Determine the [x, y] coordinate at the center of the cell enclosing the given text.  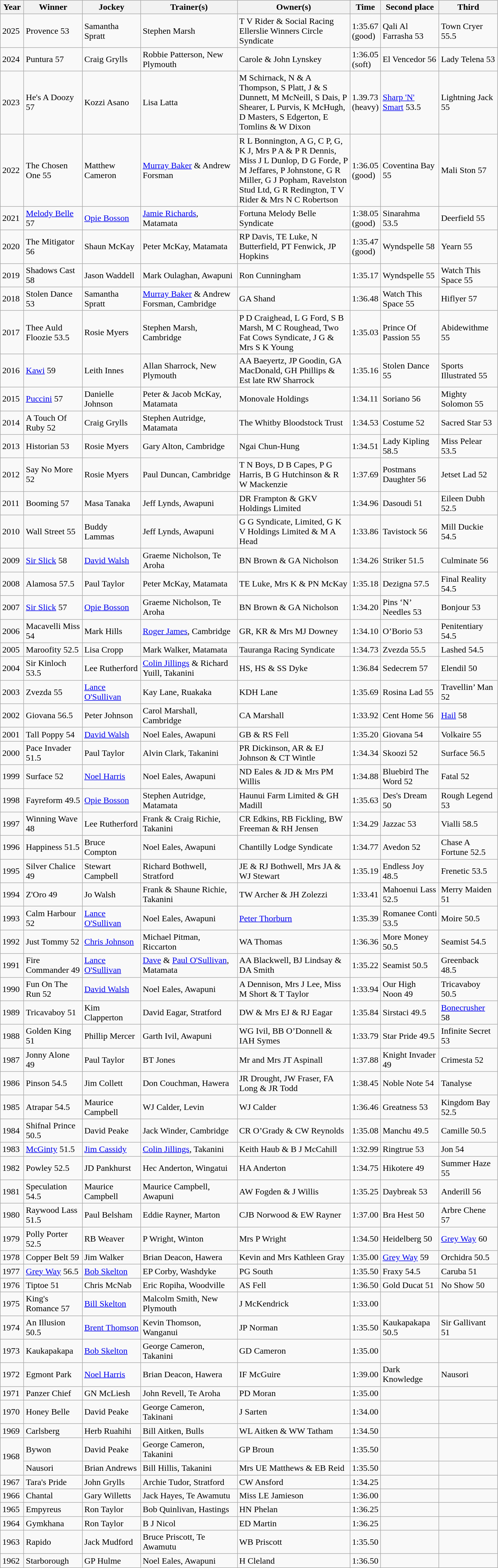
CW Ansford [294, 1482]
Skoozi 52 [410, 753]
Leith Innes [112, 370]
1:34.77 [365, 847]
1:37.00 [365, 1215]
Eddie Rayner, Marton [189, 1215]
1:36.84 [365, 668]
CR Edkins, RB Fickling, BW Freeman & RH Jensen [294, 824]
Kevin and Mrs Kathleen Gray [294, 1258]
Garth Ivil, Awapuni [189, 1036]
1:38.05 (good) [365, 218]
1:34.20 [365, 607]
Murray Baker & Andrew Forsman, Cambridge [189, 299]
1:34.00 [365, 1412]
Zvezda 55.5 [410, 650]
Wyndspelle 58 [410, 247]
Phillip Mercer [112, 1036]
Culminate 56 [468, 560]
Bruce Priscott, Te Awamutu [189, 1542]
Macavelli Miss 54 [53, 631]
Mrs UE Matthews & EB Reid [294, 1468]
Kim Clapperton [112, 1013]
Tiptoe 51 [53, 1285]
Fortuna Melody Belle Syndicate [294, 218]
Bill Hillis, Takanini [189, 1468]
GA Shand [294, 299]
Peter Thorburn [294, 918]
2001 [12, 734]
Giovana 54 [410, 734]
McGinty 51.5 [53, 1149]
2005 [12, 650]
1:35.19 [365, 871]
Miss LE Jamieson [294, 1496]
Sports Illustrated 55 [468, 370]
2000 [12, 753]
Robbie Patterson, New Plymouth [189, 59]
DW & Mrs EJ & RJ Eagar [294, 1013]
Kaukapakapa [53, 1351]
JE & RJ Bothwell, Mrs JA & WJ Stewart [294, 871]
TE Luke, Mrs K & PN McKay [294, 584]
1:36.00 [365, 1496]
Pinson 54.5 [53, 1083]
Powley 52.5 [53, 1168]
T V Rider & Social Racing Ellerslie Winners Circle Syndicate [294, 31]
2025 [12, 31]
Pace Invader 51.5 [53, 753]
Copper Belt 59 [53, 1258]
1:39.00 [365, 1375]
1:34.75 [365, 1168]
2017 [12, 332]
2006 [12, 631]
1:33.79 [365, 1036]
EP Corby, Washdyke [189, 1271]
Eric Ropiha, Woodville [189, 1285]
Jim Collett [112, 1083]
ND Eales & JD & Mrs PM Willis [294, 776]
Kawi 59 [53, 370]
1985 [12, 1107]
Paul Duncan, Cambridge [189, 475]
Moire 50.5 [468, 918]
Seamist 54.5 [468, 942]
Colin Jillings, Takanini [189, 1149]
1992 [12, 942]
Kingdom Bay 52.5 [468, 1107]
1977 [12, 1271]
WJ Calder, Levin [189, 1107]
Raywood Lass 51.5 [53, 1215]
Richard Bothwell, Stratford [189, 871]
Provence 53 [53, 31]
Mighty Solomon 55 [468, 399]
Kay Lane, Ruakaka [189, 692]
Sir Kinloch 53.5 [53, 668]
Town Cryer 55.5 [468, 31]
1995 [12, 871]
1:35.69 [365, 692]
Thee Auld Floozie 53.5 [53, 332]
1967 [12, 1482]
BT Jones [189, 1060]
Jo Walsh [112, 894]
Sharp 'N' Smart 53.5 [410, 102]
Bob Quinlivan, Hastings [189, 1510]
HA Anderton [294, 1168]
Mrs P Wright [294, 1239]
Penitentiary 54.5 [468, 631]
Maurice Campbell, Awapuni [189, 1192]
AW Fogden & J Willis [294, 1192]
Stephen Marsh [189, 31]
Jack Winder, Cambridge [189, 1130]
Fraxy 54.5 [410, 1271]
Deerfield 55 [468, 218]
Rough Legend 53 [468, 800]
Bruce Compton [112, 847]
Time [365, 7]
Speculation 54.5 [53, 1192]
Greenback 48.5 [468, 966]
Greatness 53 [410, 1107]
Giovana 56.5 [53, 715]
Egmont Park [53, 1375]
Haunui Farm Limited & GH Madill [294, 800]
Bra Hest 50 [410, 1215]
Infinite Secret 53 [468, 1036]
Soriano 56 [410, 399]
Bill Aitken, Bulls [189, 1431]
Yearn 55 [468, 247]
Wall Street 55 [53, 532]
Hiflyer 57 [468, 299]
1986 [12, 1083]
Surface 56.5 [468, 753]
Carole & John Lynskey [294, 59]
1:33.94 [365, 989]
Happiness 51.5 [53, 847]
Eileen Dubh 52.5 [468, 503]
M Schirnack, N & A Thompson, S Platt, J & S Dunnett, M McNeill, S Dais, P Shearer, L Purvis, K McHugh, D Masters, S Edgerton, E Tomlins & W Dixon [294, 102]
Buddy Lammas [112, 532]
Murray Baker & Andrew Forsman [189, 170]
1:34.11 [365, 399]
Postmans Daughter 56 [410, 475]
1:33.92 [365, 715]
Masa Tanaka [112, 503]
He's A Doozy 57 [53, 102]
1:35.20 [365, 734]
Rosina Lad 55 [410, 692]
Manchu 49.5 [410, 1130]
Our High Noon 49 [410, 989]
Bywon [53, 1449]
Mark Hills [112, 631]
A Dennison, Mrs J Lee, Miss M Short & T Taylor [294, 989]
1972 [12, 1375]
1:36.46 [365, 1107]
Romanee Conti 53.5 [410, 918]
WL Aitken & WW Tatham [294, 1431]
Calm Harbour 52 [53, 918]
IF McGuire [294, 1375]
Frenetic 53.5 [468, 871]
Chris McNab [112, 1285]
Hail 58 [468, 715]
Lady Telena 53 [468, 59]
Tauranga Racing Syndicate [294, 650]
1:34.88 [365, 776]
1:36.48 [365, 299]
Dark Knowledge [410, 1375]
1.39.73 (heavy) [365, 102]
Sinarahma 53.5 [410, 218]
Shadows Cast 58 [53, 275]
Puntura 57 [53, 59]
GD Cameron [294, 1351]
George Cameron, Takinani [189, 1412]
Jim Cassidy [112, 1149]
Star Pride 49.5 [410, 1036]
Owner(s) [294, 7]
Dasoudi 51 [410, 503]
2020 [12, 247]
Year [12, 7]
1:37.88 [365, 1060]
Peter Johnson [112, 715]
ED Martin [294, 1523]
1966 [12, 1496]
HS, HS & SS Dyke [294, 668]
1:32.99 [365, 1149]
2016 [12, 370]
1:35.84 [365, 1013]
Carol Marshall, Cambridge [189, 715]
Polly Porter 52.5 [53, 1239]
WJ Calder [294, 1107]
1:38.45 [365, 1083]
1:33.00 [365, 1304]
Des's Dream 50 [410, 800]
1:37.69 [365, 475]
Matthew Cameron [112, 170]
Tara's Pride [53, 1482]
1963 [12, 1542]
1987 [12, 1060]
1:35.17 [365, 275]
Say No More 52 [53, 475]
Maroofity 52.5 [53, 650]
Striker 51.5 [410, 560]
1:33.41 [365, 894]
AA Baeyertz, JP Goodin, GA MacDonald, GH Phillips & Est late RW Sharrock [294, 370]
Frank & Craig Richie, Takanini [189, 824]
Colin Jillings & Richard Yuill, Takanini [189, 668]
Trainer(s) [189, 7]
Sirstaci 49.5 [410, 1013]
1996 [12, 847]
WA Thomas [294, 942]
Z'Oro 49 [53, 894]
WB Priscott [294, 1542]
P Wright, Winton [189, 1239]
1:35.39 [365, 918]
Volkaire 55 [468, 734]
Summer Haze 55 [468, 1168]
An Illusion 50.5 [53, 1328]
Keith Haub & B J McCahill [294, 1149]
Jetset Lad 52 [468, 475]
Melody Belle 57 [53, 218]
Winner [53, 7]
Mahoenui Lass 52.5 [410, 894]
Ngai Chun-Hung [294, 446]
Miss Pelear 53.5 [468, 446]
Surface 52 [53, 776]
Tricavaboy 51 [53, 1013]
Michael Pitman, Riccarton [189, 942]
DR Frampton & GKV Holdings Limited [294, 503]
1:33.86 [365, 532]
Rapido [53, 1542]
2023 [12, 102]
1:34.51 [365, 446]
1:35.16 [365, 370]
Jonny Alone 49 [53, 1060]
GP Broun [294, 1449]
Allan Sharrock, New Plymouth [189, 370]
Noble Note 54 [410, 1083]
Kozzi Asano [112, 102]
Lisa Latta [189, 102]
2009 [12, 560]
1:36.05 (good) [365, 170]
Fire Commander 49 [53, 966]
Bonecrusher 58 [468, 1013]
1:35.22 [365, 966]
Danielle Johnson [112, 399]
KDH Lane [294, 692]
Gold Ducat 51 [410, 1285]
Tall Poppy 54 [53, 734]
Fun On The Run 52 [53, 989]
1971 [12, 1393]
Lisa Cropp [112, 650]
Anderill 56 [468, 1192]
Hec Anderton, Wingatui [189, 1168]
1994 [12, 894]
1983 [12, 1149]
The Whitby Bloodstock Trust [294, 422]
1:35.67 (good) [365, 31]
1970 [12, 1412]
Caruba 51 [468, 1271]
Mark Oulaghan, Awapuni [189, 275]
1:35.25 [365, 1192]
1982 [12, 1168]
1:34.10 [365, 631]
2011 [12, 503]
Lashed 54.5 [468, 650]
Seamist 50.5 [410, 966]
Final Reality 54.5 [468, 584]
AS Fell [294, 1285]
RP Davis, TE Luke, N Butterfield, PT Fenwick, JP Hopkins [294, 247]
1:34.25 [365, 1482]
Paul Belsham [112, 1215]
B J Nicol [189, 1523]
1979 [12, 1239]
JP Norman [294, 1328]
Bill Skelton [112, 1304]
Travellin’ Man 52 [468, 692]
Second place [410, 7]
1:34.34 [365, 753]
1993 [12, 918]
Jim Walker [112, 1258]
1991 [12, 966]
1962 [12, 1561]
GP Hulme [112, 1561]
RB Weaver [112, 1239]
Gymkhana [53, 1523]
PR Dickinson, AR & EJ Johnson & CT Wintle [294, 753]
2024 [12, 59]
T N Boys, D B Capes, P G Harris, B G Hutchinson & R W Mackenzie [294, 475]
GN McLiesh [112, 1393]
Sir Gallivant 51 [468, 1328]
Ringtrue 53 [410, 1149]
Jamie Richards, Matamata [189, 218]
2010 [12, 532]
Grey Way 60 [468, 1239]
H Cleland [294, 1561]
Hikotere 49 [410, 1168]
Wyndspelle 55 [410, 275]
JD Pankhurst [112, 1168]
Prince Of Passion 55 [410, 332]
Vialli 58.5 [468, 824]
Elendil 50 [468, 668]
Empyreus [53, 1510]
The Mitigator 56 [53, 247]
Just Tommy 52 [53, 942]
Cent Home 56 [410, 715]
1974 [12, 1328]
1:35.47 (good) [365, 247]
1990 [12, 989]
Alvin Clark, Takanini [189, 753]
Fayreform 49.5 [53, 800]
CR O’Grady & CW Reynolds [294, 1130]
1:34.73 [365, 650]
2004 [12, 668]
1978 [12, 1258]
1:36.05 (soft) [365, 59]
2014 [12, 422]
Jack Hayes, Te Awamutu [189, 1496]
2012 [12, 475]
2018 [12, 299]
Panzer Chief [53, 1393]
Grey Way 56.5 [53, 1271]
Zvezda 55 [53, 692]
David Eagar, Stratford [189, 1013]
Monovale Holdings [294, 399]
Historian 53 [53, 446]
PD Moran [294, 1393]
Puccini 57 [53, 399]
1998 [12, 800]
Herb Ruahihi [112, 1431]
A Touch Of Ruby 52 [53, 422]
JR Drought, JW Fraser, FA Long & JR Todd [294, 1083]
2003 [12, 692]
1964 [12, 1523]
1:35.18 [365, 584]
Shifnal Prince 50.5 [53, 1130]
Arbre Chene 57 [468, 1215]
Qali Al Farrasha 53 [410, 31]
1981 [12, 1192]
Brian Andrews [112, 1468]
Stephen Marsh, Cambridge [189, 332]
Gary Alton, Cambridge [189, 446]
Crimesta 52 [468, 1060]
Heidelberg 50 [410, 1239]
John Revell, Te Aroha [189, 1393]
P D Craighead, L G Ford, S B Marsh, M C Roughead, Two Fat Cows Syndicate, J G & Mrs S K Young [294, 332]
Jockey [112, 7]
Silver Chalice 49 [53, 871]
CJB Norwood & EW Rayner [294, 1215]
2013 [12, 446]
TW Archer & JH Zolezzi [294, 894]
Costume 52 [410, 422]
1989 [12, 1013]
Atrapar 54.5 [53, 1107]
Brent Thomson [112, 1328]
Abidewithme 55 [468, 332]
2022 [12, 170]
GB & RS Fell [294, 734]
Kaukapakapa 50.5 [410, 1328]
1:34.29 [365, 824]
1984 [12, 1130]
Peter & Jacob McKay, Matamata [189, 399]
1:34.26 [365, 560]
John Grylls [112, 1482]
1:35.63 [365, 800]
1997 [12, 824]
GR, KR & Mrs MJ Downey [294, 631]
Chantilly Lodge Syndicate [294, 847]
Winning Wave 48 [53, 824]
Don Couchman, Hawera [189, 1083]
Mr and Mrs JT Aspinall [294, 1060]
Tavistock 56 [410, 532]
Dezigna 57.5 [410, 584]
1:34.53 [365, 422]
Mali Ston 57 [468, 170]
El Vencedor 56 [410, 59]
Alamosa 57.5 [53, 584]
Jason Waddell [112, 275]
Knight Invader 49 [410, 1060]
Pins ‘N’ Needles 53 [410, 607]
Carlsberg [53, 1431]
Merry Maiden 51 [468, 894]
Lady Kipling 58.5 [410, 446]
1:36.36 [365, 942]
2007 [12, 607]
Ron Cunningham [294, 275]
Sacred Star 53 [468, 422]
Mill Duckie 54.5 [468, 532]
AA Blackwell, BJ Lindsay & DA Smith [294, 966]
1988 [12, 1036]
Honey Belle [53, 1412]
J McKendrick [294, 1304]
J Sarten [294, 1412]
Stolen Dance 53 [53, 299]
Lightning Jack 55 [468, 102]
More Money 50.5 [410, 942]
Camille 50.5 [468, 1130]
Dave & Paul O'Sullivan, Matamata [189, 966]
Sir Slick 57 [53, 607]
Tricavaboy 50.5 [468, 989]
Endless Joy 48.5 [410, 871]
Roger James, Cambridge [189, 631]
HN Phelan [294, 1510]
1968 [12, 1456]
Sir Slick 58 [53, 560]
2002 [12, 715]
1969 [12, 1431]
Daybreak 53 [410, 1192]
Coventina Bay 55 [410, 170]
Tanalyse [468, 1083]
2015 [12, 399]
Frank & Shaune Richie, Takanini [189, 894]
1965 [12, 1510]
Malcolm Smith, New Plymouth [189, 1304]
Golden King 51 [53, 1036]
Bonjour 53 [468, 607]
CA Marshall [294, 715]
Grey Way 59 [410, 1258]
Chantal [53, 1496]
Chase A Fortune 52.5 [468, 847]
Archie Tudor, Stratford [189, 1482]
Jack Mudford [112, 1542]
The Chosen One 55 [53, 170]
King's Romance 57 [53, 1304]
PG South [294, 1271]
Stolen Dance 55 [410, 370]
Gary Willetts [112, 1496]
1:34.96 [365, 503]
1999 [12, 776]
Shaun McKay [112, 247]
2019 [12, 275]
WG Ivil, BB O’Donnell & IAH Symes [294, 1036]
2021 [12, 218]
Stewart Campbell [112, 871]
Avedon 52 [410, 847]
Kevin Thomson, Wanganui [189, 1328]
Third [468, 7]
Starborough [53, 1561]
Bluebird The Word 52 [410, 776]
Sedecrem 57 [410, 668]
1976 [12, 1285]
Jon 54 [468, 1149]
O’Borio 53 [410, 631]
1:35.03 [365, 332]
1980 [12, 1215]
No Show 50 [468, 1285]
Orchidra 50.5 [468, 1258]
G G Syndicate, Limited, G K V Holdings Limited & M A Head [294, 532]
Fatal 52 [468, 776]
1975 [12, 1304]
Chris Johnson [112, 942]
Mark Walker, Matamata [189, 650]
Jazzac 53 [410, 824]
1:35.08 [365, 1130]
2008 [12, 584]
Booming 57 [53, 503]
1973 [12, 1351]
